Pinpoint the cell where the given text exists, returning its [X, Y] midpoint coordinate. 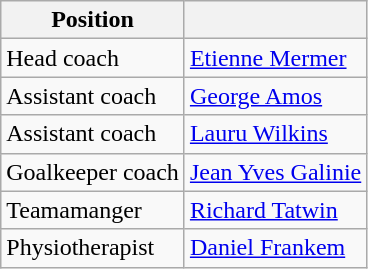
George Amos [275, 96]
Richard Tatwin [275, 210]
Jean Yves Galinie [275, 172]
Physiotherapist [93, 248]
Teamamanger [93, 210]
Head coach [93, 58]
Etienne Mermer [275, 58]
Daniel Frankem [275, 248]
Position [93, 20]
Goalkeeper coach [93, 172]
Lauru Wilkins [275, 134]
